For the text-containing cell, return its midpoint in [X, Y] coordinate format. 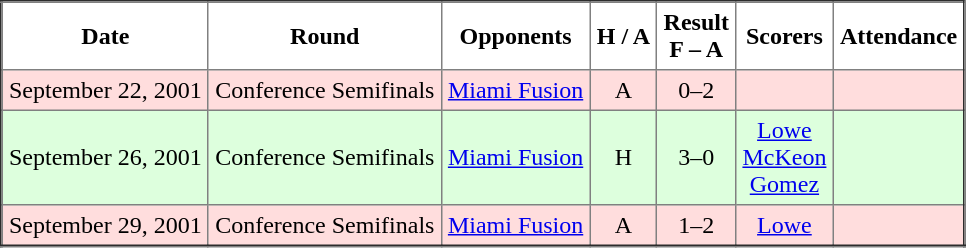
Lowe [784, 226]
Lowe McKeon Gomez [784, 157]
3–0 [696, 157]
Date [106, 36]
Opponents [516, 36]
September 26, 2001 [106, 157]
September 22, 2001 [106, 90]
Attendance [899, 36]
1–2 [696, 226]
Round [324, 36]
Scorers [784, 36]
ResultF – A [696, 36]
H [624, 157]
H / A [624, 36]
0–2 [696, 90]
September 29, 2001 [106, 226]
